Output the [x, y] coordinate of the center of the cell containing the given text.  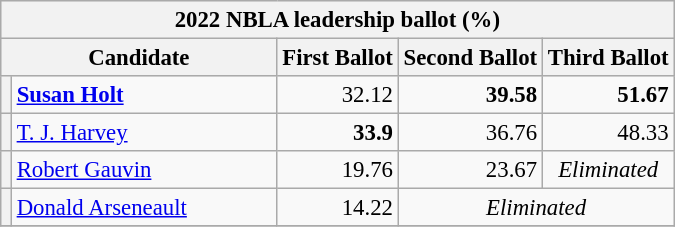
Third Ballot [608, 58]
First Ballot [338, 58]
48.33 [608, 133]
Robert Gauvin [144, 170]
39.58 [470, 95]
23.67 [470, 170]
32.12 [338, 95]
Donald Arseneault [144, 208]
T. J. Harvey [144, 133]
14.22 [338, 208]
19.76 [338, 170]
51.67 [608, 95]
33.9 [338, 133]
36.76 [470, 133]
Susan Holt [144, 95]
2022 NBLA leadership ballot (%) [338, 20]
Candidate [139, 58]
Second Ballot [470, 58]
